Extract the (X, Y) coordinate from the center of the cell holding the provided text.  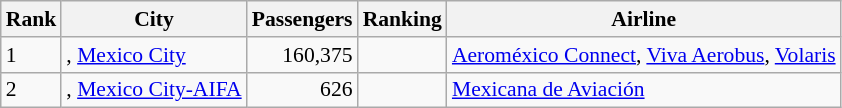
Passengers (302, 19)
Airline (644, 19)
2 (32, 90)
1 (32, 55)
, Mexico City (154, 55)
Ranking (402, 19)
Rank (32, 19)
Mexicana de Aviación (644, 90)
626 (302, 90)
160,375 (302, 55)
Aeroméxico Connect, Viva Aerobus, Volaris (644, 55)
City (154, 19)
, Mexico City-AIFA (154, 90)
